Pinpoint the cell where the given text exists, returning its (x, y) midpoint coordinate. 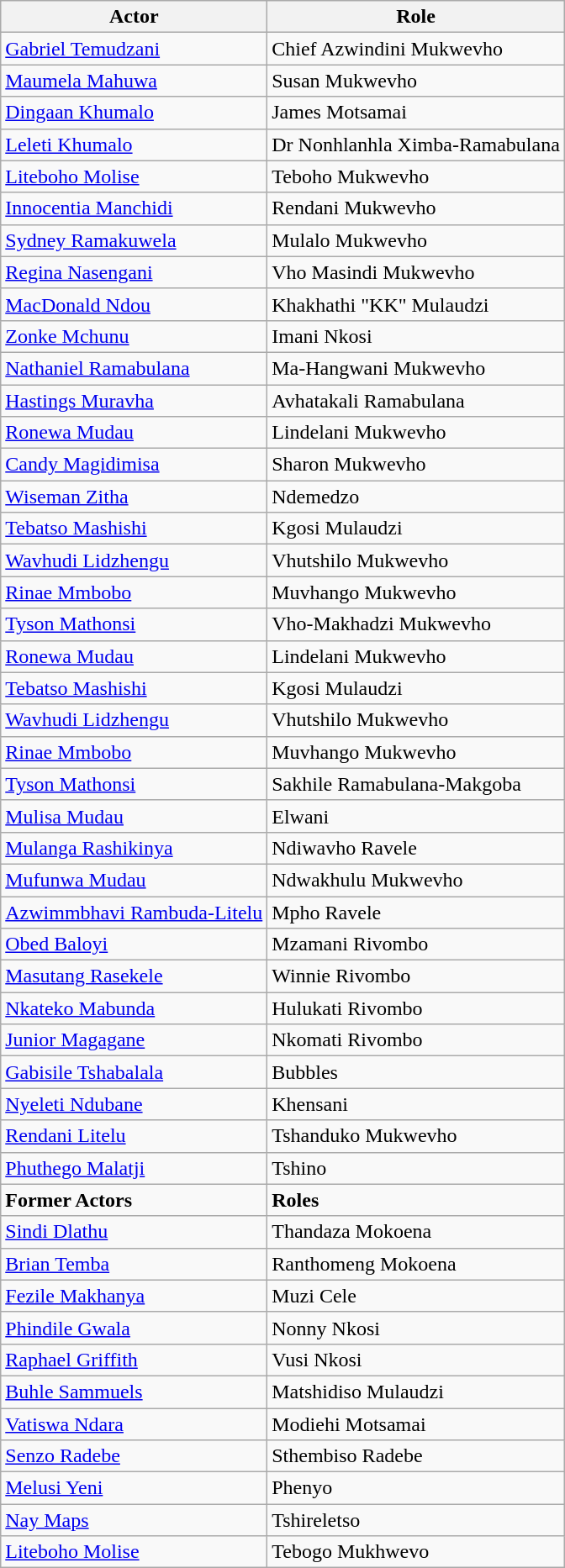
Vatiswa Ndara (135, 1424)
Roles (416, 1200)
Dr Nonhlanhla Ximba-Ramabulana (416, 145)
Khensani (416, 1104)
Azwimmbhavi Rambuda-Litelu (135, 912)
Nathaniel Ramabulana (135, 368)
Tebogo Mukhwevo (416, 1552)
Phuthego Malatji (135, 1168)
Teboho Mukwevho (416, 176)
Sindi Dlathu (135, 1232)
Mufunwa Mudau (135, 880)
Bubbles (416, 1072)
Role (416, 17)
Melusi Yeni (135, 1488)
Rendani Litelu (135, 1136)
Raphael Griffith (135, 1360)
Susan Mukwevho (416, 81)
Tshino (416, 1168)
MacDonald Ndou (135, 304)
Sthembiso Radebe (416, 1456)
Hastings Muravha (135, 401)
Maumela Mahuwa (135, 81)
Ranthomeng Mokoena (416, 1264)
Innocentia Manchidi (135, 208)
Mulisa Mudau (135, 816)
Phenyo (416, 1488)
Tshanduko Mukwevho (416, 1136)
Dingaan Khumalo (135, 113)
Winnie Rivombo (416, 976)
Matshidiso Mulaudzi (416, 1392)
Sakhile Ramabulana-Makgoba (416, 784)
Phindile Gwala (135, 1328)
Buhle Sammuels (135, 1392)
Masutang Rasekele (135, 976)
Vho-Makhadzi Mukwevho (416, 624)
Actor (135, 17)
Fezile Makhanya (135, 1296)
Mulalo Mukwevho (416, 240)
Nkateko Mabunda (135, 1008)
Avhatakali Ramabulana (416, 401)
Khakhathi "KK" Mulaudzi (416, 304)
Sydney Ramakuwela (135, 240)
Mpho Ravele (416, 912)
Regina Nasengani (135, 272)
Mzamani Rivombo (416, 944)
Junior Magagane (135, 1040)
Rendani Mukwevho (416, 208)
Ndiwavho Ravele (416, 848)
Modiehi Motsamai (416, 1424)
Tshireletso (416, 1520)
Nyeleti Ndubane (135, 1104)
Leleti Khumalo (135, 145)
Nonny Nkosi (416, 1328)
Muzi Cele (416, 1296)
Vusi Nkosi (416, 1360)
Candy Magidimisa (135, 465)
Ndwakhulu Mukwevho (416, 880)
Chief Azwindini Mukwevho (416, 49)
Gabriel Temudzani (135, 49)
Hulukati Rivombo (416, 1008)
Ma-Hangwani Mukwevho (416, 368)
Nay Maps (135, 1520)
Imani Nkosi (416, 336)
Zonke Mchunu (135, 336)
Senzo Radebe (135, 1456)
Thandaza Mokoena (416, 1232)
James Motsamai (416, 113)
Elwani (416, 816)
Brian Temba (135, 1264)
Nkomati Rivombo (416, 1040)
Obed Baloyi (135, 944)
Vho Masindi Mukwevho (416, 272)
Wiseman Zitha (135, 497)
Sharon Mukwevho (416, 465)
Mulanga Rashikinya (135, 848)
Ndemedzo (416, 497)
Former Actors (135, 1200)
Gabisile Tshabalala (135, 1072)
